Find where the given text appears and provide that cell's center as [X, Y] coordinate. 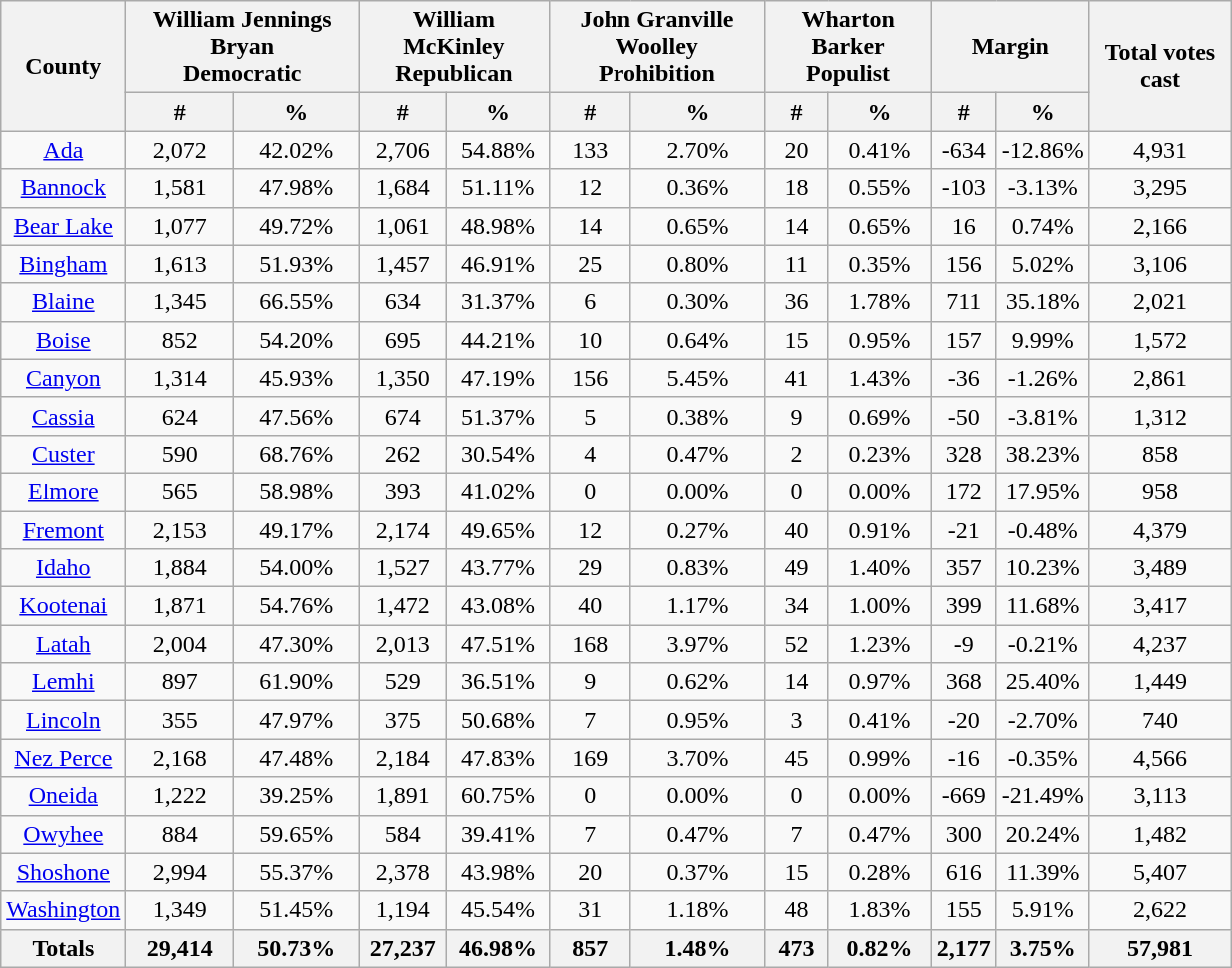
169 [590, 758]
Lemhi [64, 682]
45.93% [296, 378]
133 [590, 150]
20.24% [1043, 834]
48.98% [498, 226]
1,350 [403, 378]
Bingham [64, 264]
4,237 [1159, 644]
10.23% [1043, 568]
47.97% [296, 720]
1,349 [180, 910]
674 [403, 416]
68.76% [296, 454]
-21.49% [1043, 796]
0.80% [697, 264]
18 [797, 188]
958 [1159, 491]
1.23% [879, 644]
46.98% [498, 948]
54.76% [296, 606]
47.56% [296, 416]
11 [797, 264]
3.75% [1043, 948]
30.54% [498, 454]
1,482 [1159, 834]
2.70% [697, 150]
43.08% [498, 606]
John Granville WoolleyProhibition [657, 47]
52 [797, 644]
-0.35% [1043, 758]
Bannock [64, 188]
51.93% [296, 264]
2,378 [403, 872]
1,581 [180, 188]
1,222 [180, 796]
Nez Perce [64, 758]
-0.21% [1043, 644]
0.74% [1043, 226]
50.73% [296, 948]
355 [180, 720]
1.40% [879, 568]
-0.48% [1043, 530]
1.18% [697, 910]
-16 [963, 758]
695 [403, 340]
47.30% [296, 644]
4,379 [1159, 530]
857 [590, 948]
4,566 [1159, 758]
31.37% [498, 302]
375 [403, 720]
0.97% [879, 682]
Lincoln [64, 720]
2,168 [180, 758]
-36 [963, 378]
590 [180, 454]
1,457 [403, 264]
0.37% [697, 872]
884 [180, 834]
1.83% [879, 910]
2,184 [403, 758]
473 [797, 948]
2,706 [403, 150]
25.40% [1043, 682]
1,884 [180, 568]
51.45% [296, 910]
43.77% [498, 568]
0.36% [697, 188]
2,153 [180, 530]
2,072 [180, 150]
0.82% [879, 948]
0.23% [879, 454]
0.28% [879, 872]
-103 [963, 188]
1.48% [697, 948]
5 [590, 416]
2,013 [403, 644]
11.39% [1043, 872]
31 [590, 910]
-1.26% [1043, 378]
Kootenai [64, 606]
10 [590, 340]
William Jennings BryanDemocratic [242, 47]
0.69% [879, 416]
60.75% [498, 796]
624 [180, 416]
3.97% [697, 644]
51.37% [498, 416]
1,684 [403, 188]
51.11% [498, 188]
2,021 [1159, 302]
-634 [963, 150]
58.98% [296, 491]
Idaho [64, 568]
529 [403, 682]
Canyon [64, 378]
-12.86% [1043, 150]
Wharton BarkerPopulist [848, 47]
3 [797, 720]
9.99% [1043, 340]
1.43% [879, 378]
4,931 [1159, 150]
0.55% [879, 188]
-21 [963, 530]
William McKinleyRepublican [454, 47]
1,449 [1159, 682]
-20 [963, 720]
11.68% [1043, 606]
45 [797, 758]
-3.13% [1043, 188]
-669 [963, 796]
300 [963, 834]
0.99% [879, 758]
36.51% [498, 682]
Custer [64, 454]
1.00% [879, 606]
54.88% [498, 150]
Oneida [64, 796]
157 [963, 340]
45.54% [498, 910]
2,622 [1159, 910]
1,472 [403, 606]
29 [590, 568]
852 [180, 340]
Total votes cast [1159, 66]
0.83% [697, 568]
0.35% [879, 264]
39.25% [296, 796]
54.00% [296, 568]
Latah [64, 644]
1,572 [1159, 340]
1,077 [180, 226]
47.48% [296, 758]
2 [797, 454]
47.19% [498, 378]
55.37% [296, 872]
393 [403, 491]
Fremont [64, 530]
1.78% [879, 302]
Elmore [64, 491]
0.62% [697, 682]
-50 [963, 416]
3,417 [1159, 606]
49.17% [296, 530]
1,871 [180, 606]
3.70% [697, 758]
1,345 [180, 302]
1,314 [180, 378]
Margin [1010, 47]
36 [797, 302]
Washington [64, 910]
168 [590, 644]
2,174 [403, 530]
0.30% [697, 302]
49 [797, 568]
66.55% [296, 302]
44.21% [498, 340]
1,891 [403, 796]
Cassia [64, 416]
3,106 [1159, 264]
711 [963, 302]
27,237 [403, 948]
41 [797, 378]
1,061 [403, 226]
2,177 [963, 948]
328 [963, 454]
Boise [64, 340]
54.20% [296, 340]
3,489 [1159, 568]
Ada [64, 150]
0.27% [697, 530]
16 [963, 226]
1,194 [403, 910]
-3.81% [1043, 416]
0.91% [879, 530]
17.95% [1043, 491]
565 [180, 491]
Owyhee [64, 834]
858 [1159, 454]
48 [797, 910]
43.98% [498, 872]
2,166 [1159, 226]
50.68% [498, 720]
39.41% [498, 834]
47.83% [498, 758]
34 [797, 606]
357 [963, 568]
5.45% [697, 378]
-2.70% [1043, 720]
740 [1159, 720]
0.38% [697, 416]
3,113 [1159, 796]
1.17% [697, 606]
5.02% [1043, 264]
Totals [64, 948]
59.65% [296, 834]
38.23% [1043, 454]
0.64% [697, 340]
4 [590, 454]
1,527 [403, 568]
172 [963, 491]
897 [180, 682]
1,613 [180, 264]
616 [963, 872]
1,312 [1159, 416]
5.91% [1043, 910]
262 [403, 454]
-9 [963, 644]
Blaine [64, 302]
634 [403, 302]
49.65% [498, 530]
584 [403, 834]
47.51% [498, 644]
5,407 [1159, 872]
46.91% [498, 264]
25 [590, 264]
368 [963, 682]
42.02% [296, 150]
29,414 [180, 948]
35.18% [1043, 302]
49.72% [296, 226]
61.90% [296, 682]
Bear Lake [64, 226]
399 [963, 606]
41.02% [498, 491]
6 [590, 302]
2,861 [1159, 378]
2,004 [180, 644]
155 [963, 910]
2,994 [180, 872]
County [64, 66]
47.98% [296, 188]
Shoshone [64, 872]
3,295 [1159, 188]
57,981 [1159, 948]
